Return (X, Y) of the center of cell containing provided text 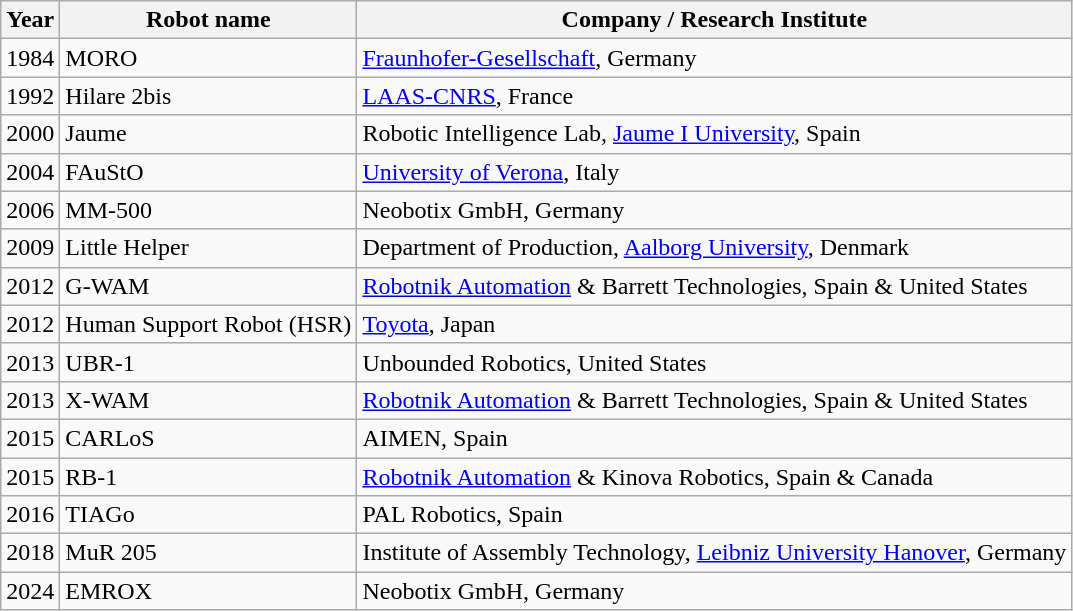
RB-1 (208, 477)
2024 (30, 591)
Robot name (208, 20)
UBR-1 (208, 362)
Toyota, Japan (714, 324)
2006 (30, 210)
2004 (30, 172)
AIMEN, Spain (714, 438)
MORO (208, 58)
Company / Research Institute (714, 20)
Little Helper (208, 248)
2000 (30, 134)
1984 (30, 58)
Unbounded Robotics, United States (714, 362)
LAAS-CNRS, France (714, 96)
Robotnik Automation & Kinova Robotics, Spain & Canada (714, 477)
Department of Production, Aalborg University, Denmark (714, 248)
2018 (30, 553)
Human Support Robot (HSR) (208, 324)
Robotic Intelligence Lab, Jaume I University, Spain (714, 134)
PAL Robotics, Spain (714, 515)
MuR 205 (208, 553)
Year (30, 20)
Fraunhofer-Gesellschaft, Germany (714, 58)
2009 (30, 248)
X-WAM (208, 400)
EMROX (208, 591)
CARLoS (208, 438)
Hilare 2bis (208, 96)
1992 (30, 96)
G-WAM (208, 286)
FAuStO (208, 172)
Jaume (208, 134)
2016 (30, 515)
TIAGo (208, 515)
Institute of Assembly Technology, Leibniz University Hanover, Germany (714, 553)
University of Verona, Italy (714, 172)
MM-500 (208, 210)
